From the cell containing the given text, extract its center point as [X, Y] coordinate. 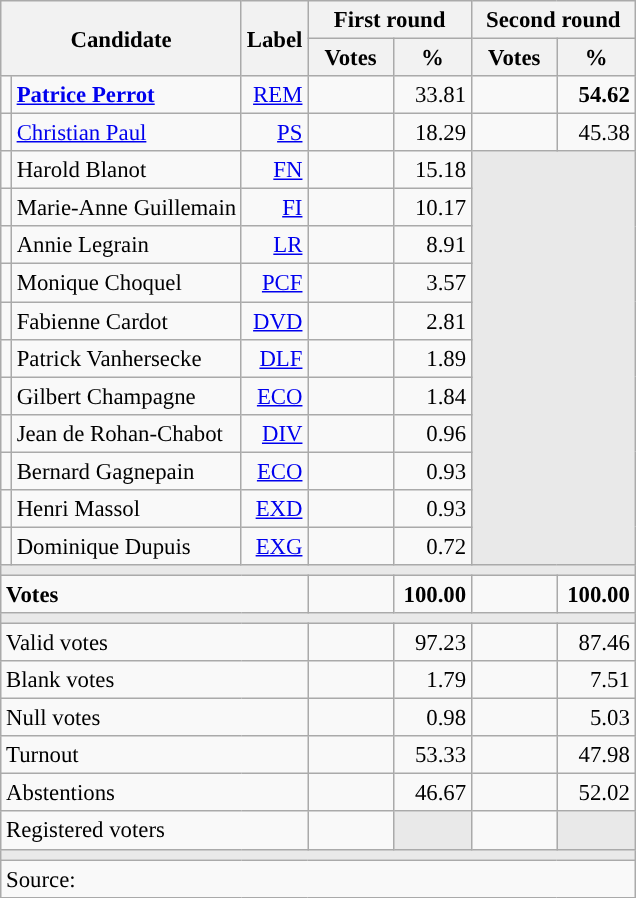
EXG [274, 546]
0.98 [432, 718]
Bernard Gagnepain [126, 471]
53.33 [432, 755]
FI [274, 208]
Henri Massol [126, 509]
52.02 [596, 793]
1.89 [432, 358]
Abstentions [154, 793]
Source: [318, 879]
Turnout [154, 755]
45.38 [596, 133]
Jean de Rohan-Chabot [126, 433]
Candidate [122, 38]
Registered voters [154, 831]
1.79 [432, 680]
DIV [274, 433]
15.18 [432, 170]
Dominique Dupuis [126, 546]
18.29 [432, 133]
Monique Choquel [126, 283]
54.62 [596, 95]
Blank votes [154, 680]
5.03 [596, 718]
2.81 [432, 321]
DLF [274, 358]
1.84 [432, 396]
Harold Blanot [126, 170]
0.96 [432, 433]
FN [274, 170]
Label [274, 38]
Second round [553, 20]
PCF [274, 283]
7.51 [596, 680]
Marie-Anne Guillemain [126, 208]
First round [390, 20]
87.46 [596, 643]
10.17 [432, 208]
REM [274, 95]
Gilbert Champagne [126, 396]
Fabienne Cardot [126, 321]
Patrick Vanhersecke [126, 358]
33.81 [432, 95]
8.91 [432, 245]
Valid votes [154, 643]
3.57 [432, 283]
46.67 [432, 793]
47.98 [596, 755]
Annie Legrain [126, 245]
97.23 [432, 643]
0.72 [432, 546]
EXD [274, 509]
LR [274, 245]
PS [274, 133]
Christian Paul [126, 133]
Patrice Perrot [126, 95]
Null votes [154, 718]
DVD [274, 321]
